Locate the cell with the specified text and output its [X, Y] center coordinate. 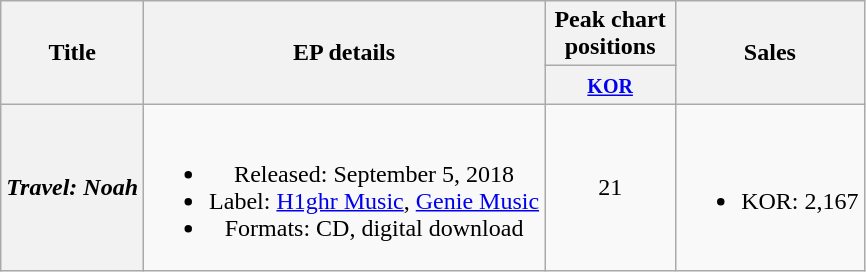
KOR: 2,167 [770, 188]
Title [72, 52]
Released: September 5, 2018Label: H1ghr Music, Genie MusicFormats: CD, digital download [344, 188]
Peak chart positions [610, 34]
Travel: Noah [72, 188]
21 [610, 188]
EP details [344, 52]
Sales [770, 52]
KOR [610, 85]
